Output the [x, y] coordinate of the center of the cell containing the given text.  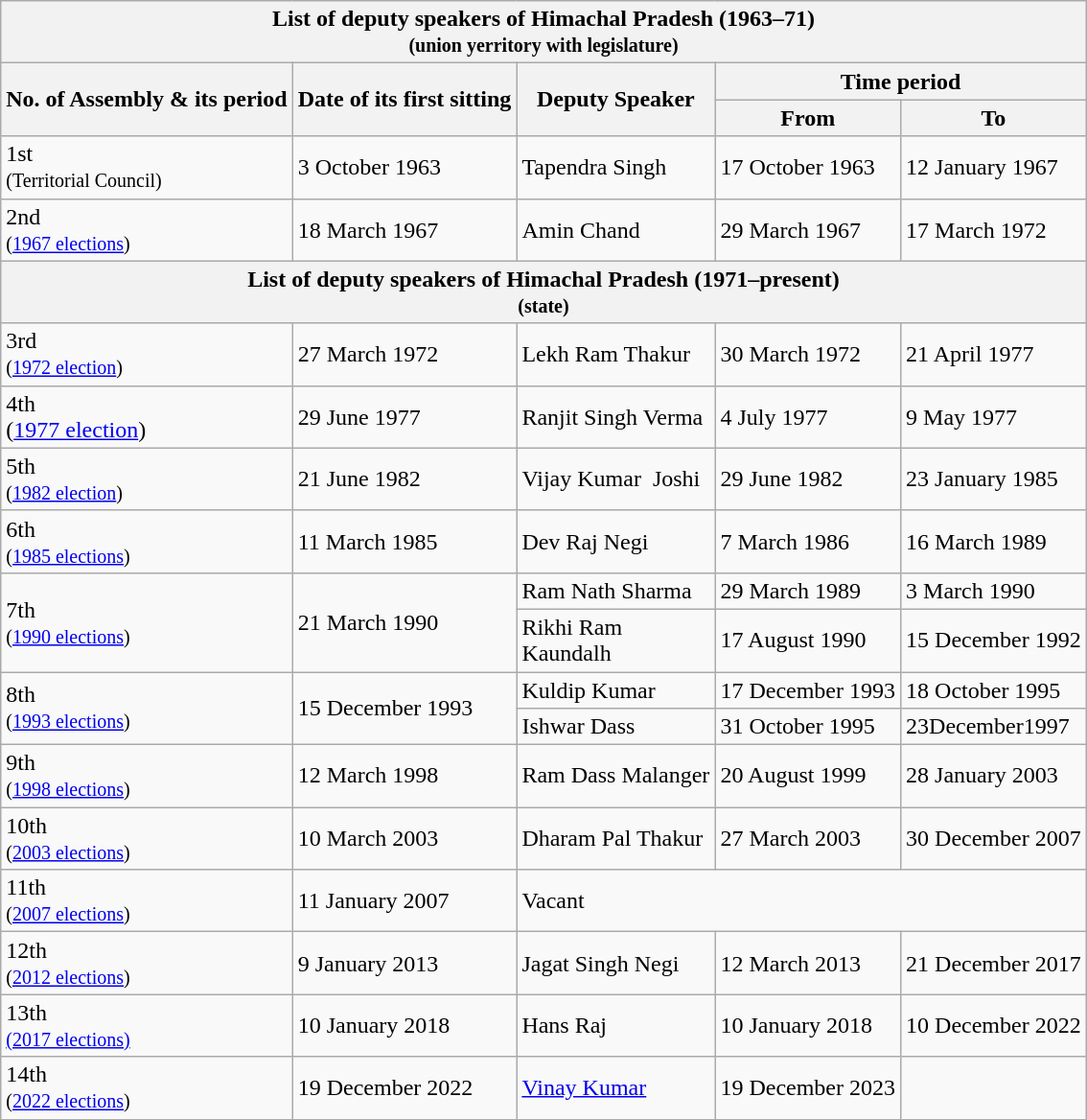
4 July 1977 [808, 416]
15 December 1993 [405, 708]
Vacant [801, 901]
7 March 1986 [808, 541]
12 March 1998 [405, 777]
Ranjit Singh Verma [615, 416]
2nd(1967 elections) [147, 230]
12 January 1967 [994, 167]
21 December 2017 [994, 963]
1st(Territorial Council) [147, 167]
23 January 1985 [994, 479]
8th(1993 elections) [147, 708]
29 March 1989 [808, 591]
17 October 1963 [808, 167]
15 December 1992 [994, 641]
To [994, 118]
9 May 1977 [994, 416]
11 March 1985 [405, 541]
Ram Dass Malanger [615, 777]
Ishwar Dass [615, 727]
30 December 2007 [994, 838]
List of deputy speakers of Himachal Pradesh (1971–present)(state) [543, 292]
3rd(1972 election) [147, 355]
19 December 2023 [808, 1087]
10th(2003 elections) [147, 838]
10 March 2003 [405, 838]
Kuldip Kumar [615, 689]
20 August 1999 [808, 777]
29 March 1967 [808, 230]
21 April 1977 [994, 355]
23December1997 [994, 727]
Amin Chand [615, 230]
30 March 1972 [808, 355]
Tapendra Singh [615, 167]
10 December 2022 [994, 1026]
12 March 2013 [808, 963]
18 October 1995 [994, 689]
3 October 1963 [405, 167]
14th(2022 elections) [147, 1087]
3 March 1990 [994, 591]
21 March 1990 [405, 621]
Deputy Speaker [615, 100]
31 October 1995 [808, 727]
13th(2017 elections) [147, 1026]
No. of Assembly & its period [147, 100]
19 December 2022 [405, 1087]
11 January 2007 [405, 901]
Hans Raj [615, 1026]
Dev Raj Negi [615, 541]
9 January 2013 [405, 963]
29 June 1982 [808, 479]
Time period [901, 82]
28 January 2003 [994, 777]
16 March 1989 [994, 541]
12th(2012 elections) [147, 963]
5th(1982 election) [147, 479]
18 March 1967 [405, 230]
List of deputy speakers of Himachal Pradesh (1963–71)(union yerritory with legislature) [543, 33]
Vijay Kumar Joshi [615, 479]
21 June 1982 [405, 479]
27 March 1972 [405, 355]
17 December 1993 [808, 689]
6th(1985 elections) [147, 541]
9th(1998 elections) [147, 777]
17 March 1972 [994, 230]
Dharam Pal Thakur [615, 838]
Lekh Ram Thakur [615, 355]
Vinay Kumar [615, 1087]
Date of its first sitting [405, 100]
27 March 2003 [808, 838]
7th(1990 elections) [147, 621]
From [808, 118]
4th(1977 election) [147, 416]
Rikhi RamKaundalh [615, 641]
11th(2007 elections) [147, 901]
29 June 1977 [405, 416]
Ram Nath Sharma [615, 591]
17 August 1990 [808, 641]
Jagat Singh Negi [615, 963]
